For the text-containing cell, return its midpoint in [X, Y] coordinate format. 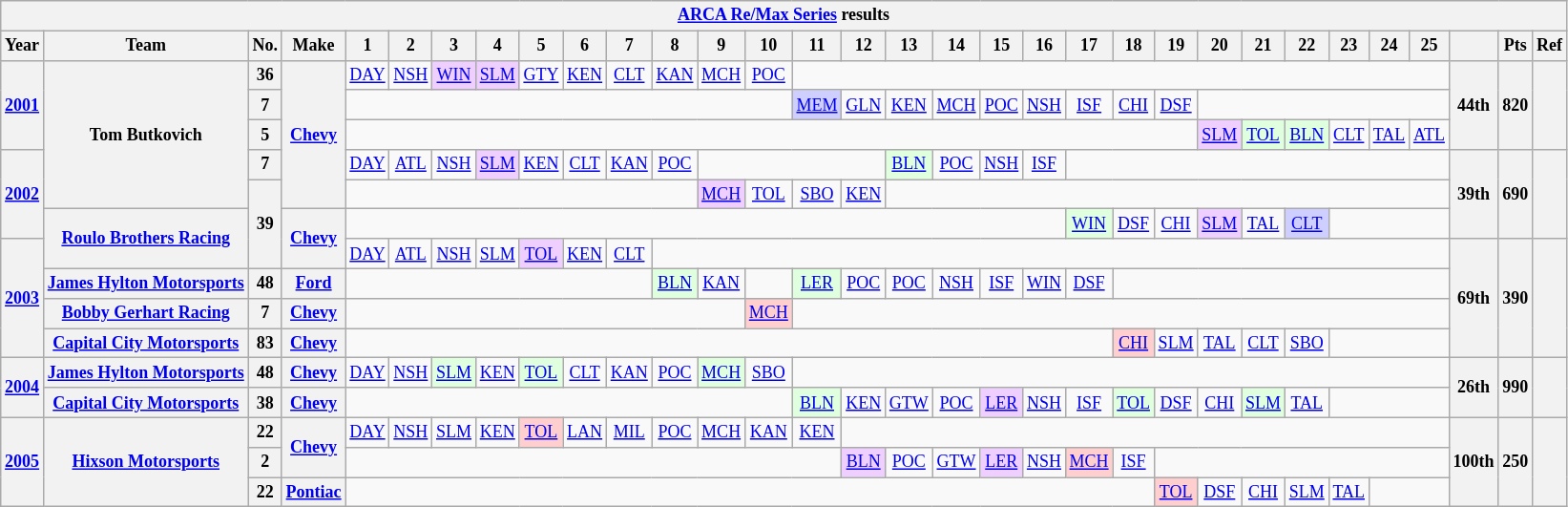
390 [1516, 298]
990 [1516, 388]
39th [1474, 195]
Pontiac [313, 493]
20 [1220, 46]
18 [1134, 46]
11 [817, 46]
GLN [864, 105]
Bobby Gerhart Racing [145, 313]
LAN [585, 432]
13 [909, 46]
17 [1089, 46]
Team [145, 46]
1 [367, 46]
Ford [313, 283]
Ref [1550, 46]
Roulo Brothers Racing [145, 239]
Tom Butkovich [145, 135]
12 [864, 46]
820 [1516, 105]
ARCA Re/Max Series results [784, 15]
MEM [817, 105]
MIL [629, 432]
8 [675, 46]
38 [265, 403]
10 [768, 46]
2002 [23, 195]
Make [313, 46]
16 [1044, 46]
21 [1264, 46]
15 [1002, 46]
39 [265, 224]
2001 [23, 105]
4 [497, 46]
690 [1516, 195]
9 [721, 46]
24 [1389, 46]
GTY [541, 74]
19 [1176, 46]
23 [1348, 46]
25 [1430, 46]
No. [265, 46]
44th [1474, 105]
14 [956, 46]
3 [454, 46]
36 [265, 74]
69th [1474, 298]
6 [585, 46]
250 [1516, 462]
83 [265, 344]
2004 [23, 388]
100th [1474, 462]
2003 [23, 298]
26th [1474, 388]
Hixson Motorsports [145, 462]
Pts [1516, 46]
Year [23, 46]
2005 [23, 462]
